Return (x, y) of the center of cell containing provided text 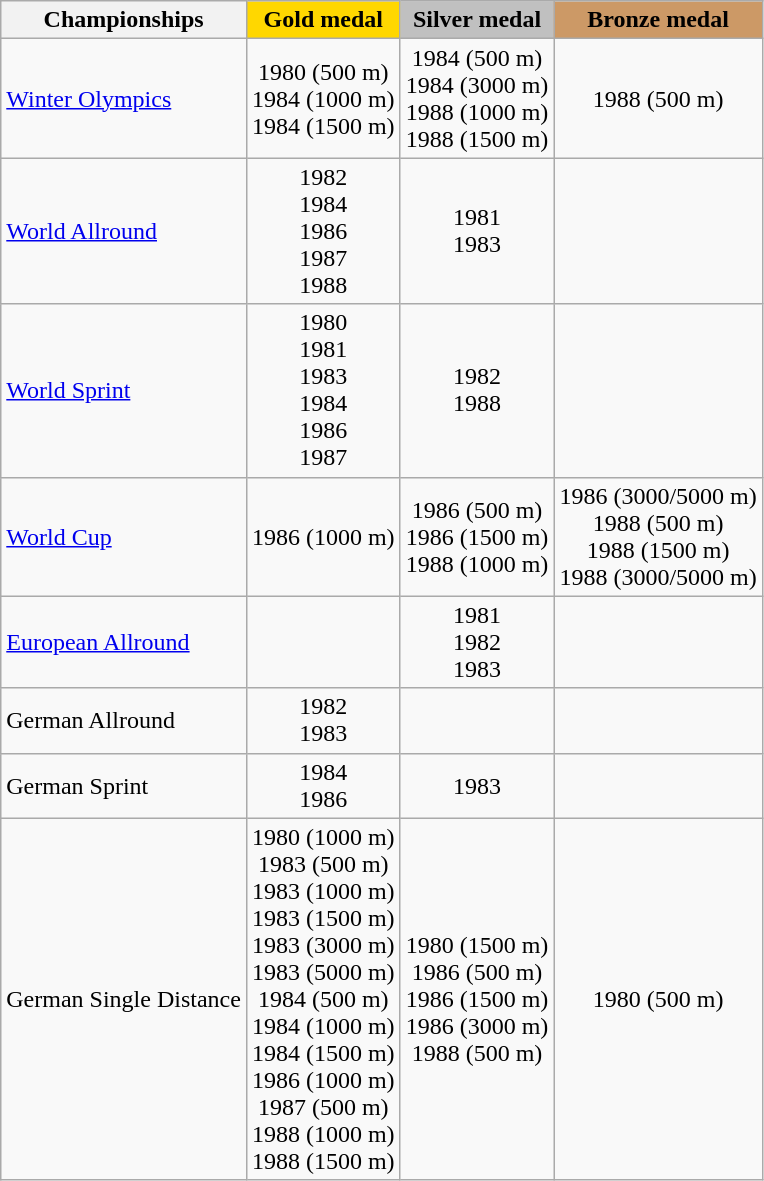
Silver medal (477, 20)
1981 1982 1983 (477, 642)
Winter Olympics (124, 98)
1984 1986 (323, 786)
1986 (3000/5000 m) 1988 (500 m) 1988 (1500 m) 1988 (3000/5000 m) (658, 536)
World Cup (124, 536)
1980 (500 m) (658, 999)
1983 (477, 786)
1986 (500 m) 1986 (1500 m) 1988 (1000 m) (477, 536)
1980 (500 m) 1984 (1000 m) 1984 (1500 m) (323, 98)
Bronze medal (658, 20)
1988 (500 m) (658, 98)
1980 1981 1983 1984 1986 1987 (323, 390)
Championships (124, 20)
German Allround (124, 720)
1982 1983 (323, 720)
1981 1983 (477, 231)
World Sprint (124, 390)
European Allround (124, 642)
1980 (1500 m) 1986 (500 m) 1986 (1500 m) 1986 (3000 m) 1988 (500 m) (477, 999)
World Allround (124, 231)
German Single Distance (124, 999)
1982 1988 (477, 390)
Gold medal (323, 20)
1986 (1000 m) (323, 536)
1982 1984 1986 1987 1988 (323, 231)
1984 (500 m) 1984 (3000 m) 1988 (1000 m) 1988 (1500 m) (477, 98)
German Sprint (124, 786)
